Extract the [x, y] coordinate from the center of the cell holding the provided text.  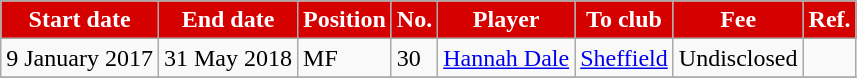
Fee [738, 20]
9 January 2017 [80, 58]
31 May 2018 [228, 58]
Position [345, 20]
To club [624, 20]
Ref. [830, 20]
No. [414, 20]
Undisclosed [738, 58]
Player [506, 20]
MF [345, 58]
End date [228, 20]
Sheffield [624, 58]
30 [414, 58]
Start date [80, 20]
Hannah Dale [506, 58]
